Return the (x, y) coordinate for the center point of the cell that contains the specified text.  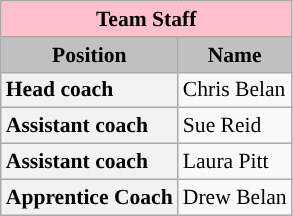
Drew Belan (235, 197)
Apprentice Coach (90, 197)
Team Staff (146, 19)
Name (235, 55)
Chris Belan (235, 90)
Position (90, 55)
Sue Reid (235, 126)
Laura Pitt (235, 162)
Head coach (90, 90)
